Scan for the cell matching the given text and deliver its [x, y] coordinate at center. 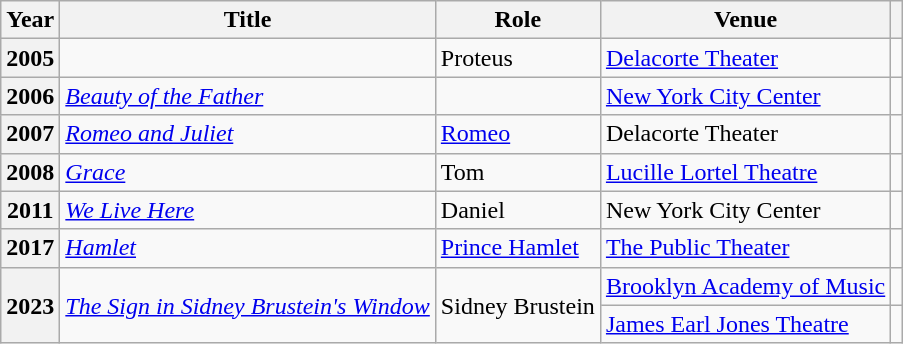
Title [248, 20]
Grace [248, 172]
2023 [30, 305]
We Live Here [248, 210]
The Public Theater [745, 248]
2011 [30, 210]
James Earl Jones Theatre [745, 324]
The Sign in Sidney Brustein's Window [248, 305]
Romeo [518, 134]
2017 [30, 248]
2008 [30, 172]
Daniel [518, 210]
Beauty of the Father [248, 96]
Tom [518, 172]
Sidney Brustein [518, 305]
2005 [30, 58]
2006 [30, 96]
Romeo and Juliet [248, 134]
Year [30, 20]
Prince Hamlet [518, 248]
Venue [745, 20]
Hamlet [248, 248]
Proteus [518, 58]
Brooklyn Academy of Music [745, 286]
2007 [30, 134]
Lucille Lortel Theatre [745, 172]
Role [518, 20]
